Provide the (x, y) coordinate of the cell's center where the given text is located.  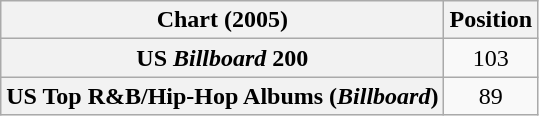
Position (491, 20)
US Top R&B/Hip-Hop Albums (Billboard) (222, 96)
US Billboard 200 (222, 58)
Chart (2005) (222, 20)
103 (491, 58)
89 (491, 96)
